Output the [X, Y] coordinate of the center of the cell containing the given text.  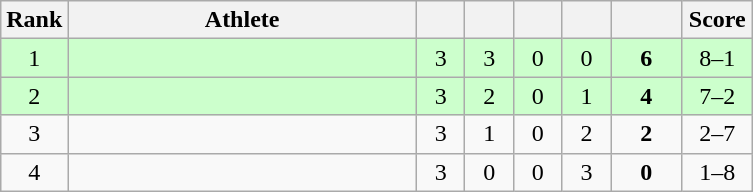
2–7 [718, 134]
Athlete [242, 20]
8–1 [718, 58]
6 [646, 58]
7–2 [718, 96]
Rank [34, 20]
Score [718, 20]
1–8 [718, 172]
